Locate the cell with the specified text and output its (x, y) center coordinate. 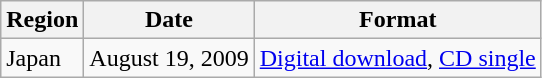
Region (42, 20)
Digital download, CD single (398, 58)
Japan (42, 58)
Format (398, 20)
Date (169, 20)
August 19, 2009 (169, 58)
